Locate the cell with the specified text and output its (X, Y) center coordinate. 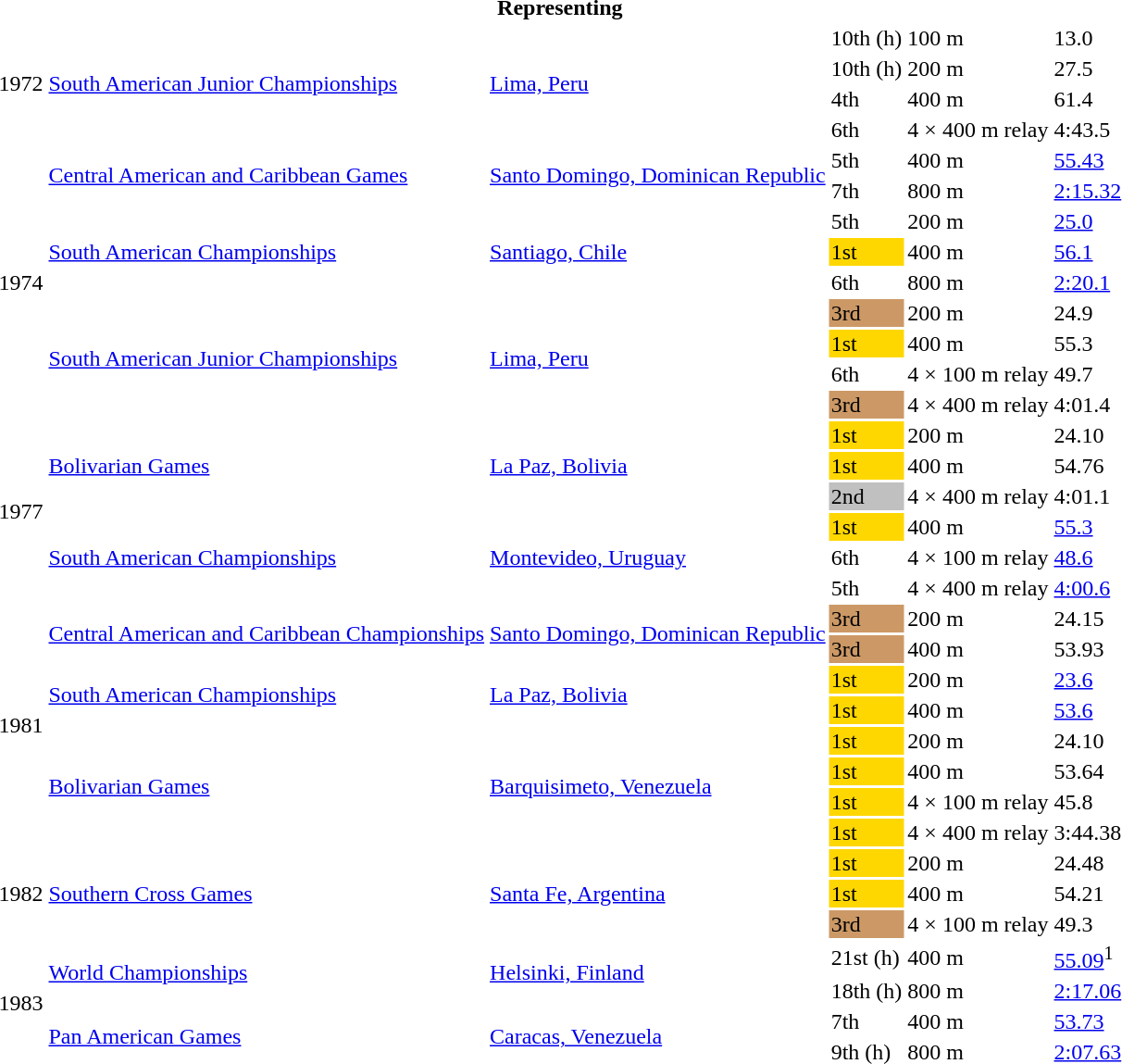
Southern Cross Games (267, 894)
Barquisimeto, Venezuela (658, 787)
2nd (866, 496)
Central American and Caribbean Games (267, 176)
Helsinki, Finland (658, 972)
World Championships (267, 972)
Santa Fe, Argentina (658, 894)
100 m (978, 38)
Santiago, Chile (658, 252)
Central American and Caribbean Championships (267, 633)
21st (h) (866, 958)
18th (h) (866, 991)
4th (866, 99)
Montevideo, Uruguay (658, 557)
